Locate the cell with the specified text and output its (X, Y) center coordinate. 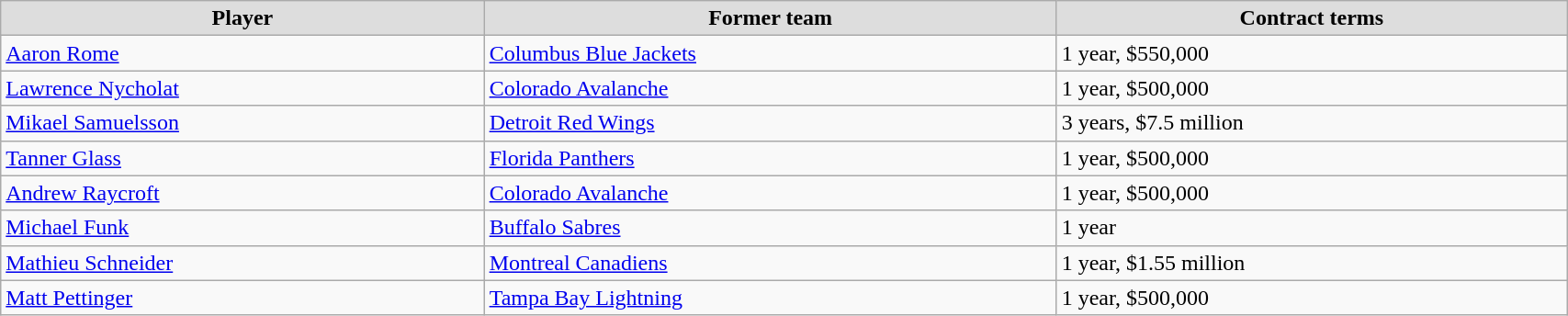
Matt Pettinger (243, 298)
Tanner Glass (243, 158)
Tampa Bay Lightning (770, 298)
Lawrence Nycholat (243, 88)
Aaron Rome (243, 53)
3 years, $7.5 million (1312, 123)
Florida Panthers (770, 158)
Montreal Canadiens (770, 263)
Columbus Blue Jackets (770, 53)
Mathieu Schneider (243, 263)
Detroit Red Wings (770, 123)
Buffalo Sabres (770, 228)
Player (243, 18)
1 year (1312, 228)
Michael Funk (243, 228)
Andrew Raycroft (243, 193)
Former team (770, 18)
Mikael Samuelsson (243, 123)
1 year, $550,000 (1312, 53)
1 year, $1.55 million (1312, 263)
Contract terms (1312, 18)
